Determine the [x, y] coordinate at the center of the cell enclosing the given text.  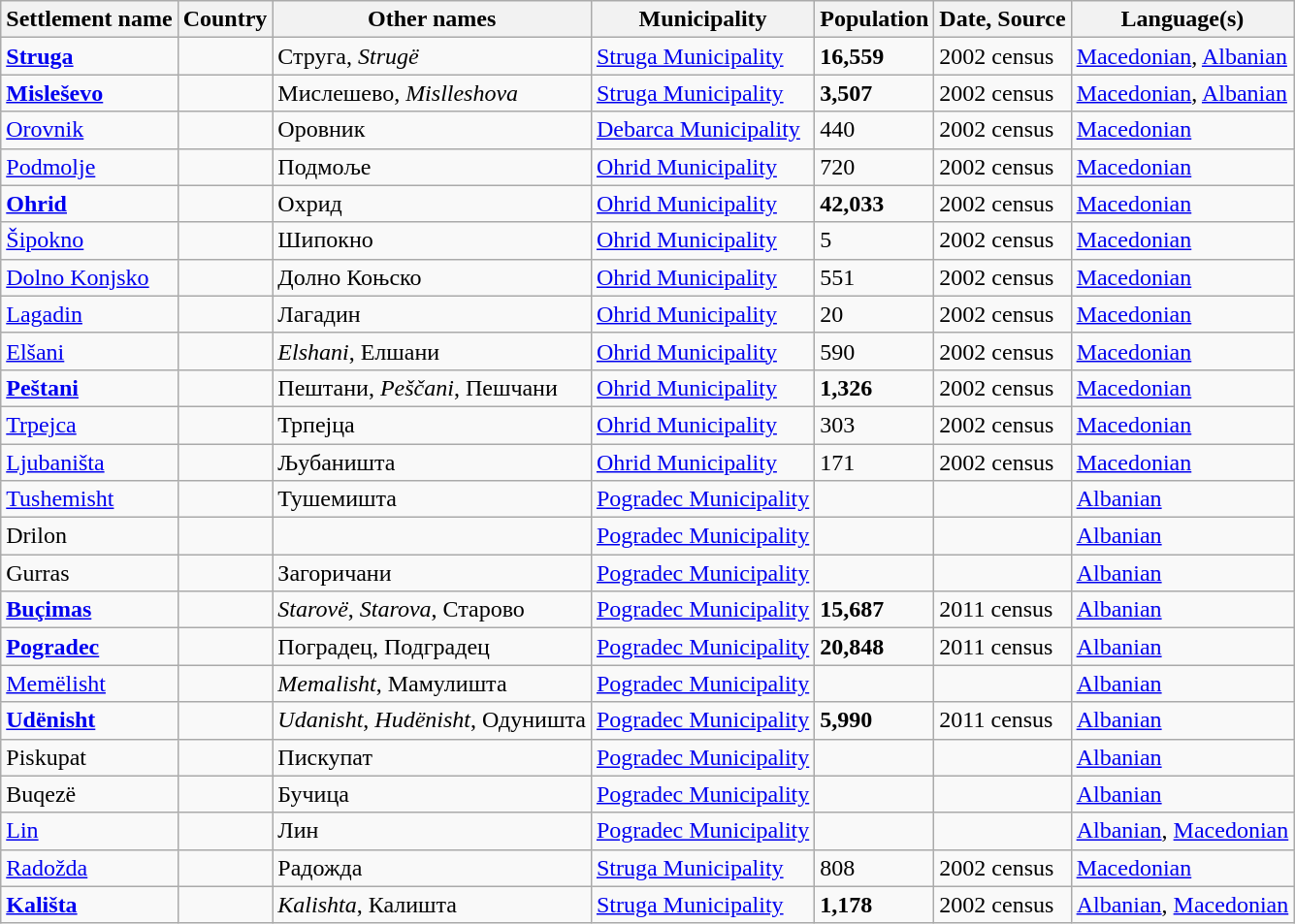
Tushemisht [89, 499]
303 [875, 425]
Загоричани [433, 573]
Лагадин [433, 314]
Buqezë [89, 794]
551 [875, 277]
Dolno Konjsko [89, 277]
Šipokno [89, 240]
Debarca Municipality [702, 130]
Orovnik [89, 130]
Memëlisht [89, 684]
Lagadin [89, 314]
Pogradec [89, 647]
20,848 [875, 647]
Kalishta, Калишта [433, 905]
Gurras [89, 573]
Оровник [433, 130]
Population [875, 19]
440 [875, 130]
16,559 [875, 56]
Охрид [433, 204]
Udanisht, Hudënisht, Одуништа [433, 720]
Peštani [89, 388]
1,326 [875, 388]
Language(s) [1182, 19]
1,178 [875, 905]
Долно Коњско [433, 277]
42,033 [875, 204]
Settlement name [89, 19]
Misleševo [89, 93]
Трпејца [433, 425]
Мислешево, Mislleshova [433, 93]
Лин [433, 831]
Elshani, Елшани [433, 351]
Бучица [433, 794]
Date, Source [1003, 19]
Љубаништа [433, 462]
Buçimas [89, 610]
3,507 [875, 93]
Тушемишта [433, 499]
5,990 [875, 720]
808 [875, 868]
Пештани, Peščani, Пешчани [433, 388]
Struga [89, 56]
Elšani [89, 351]
Радожда [433, 868]
Lin [89, 831]
590 [875, 351]
Municipality [702, 19]
Udënisht [89, 720]
Шипокно [433, 240]
15,687 [875, 610]
Radožda [89, 868]
720 [875, 167]
Ljubaništa [89, 462]
Пискупат [433, 757]
171 [875, 462]
Country [225, 19]
Podmolje [89, 167]
Trpejca [89, 425]
Kališta [89, 905]
Поградец, Подградец [433, 647]
20 [875, 314]
Подмоље [433, 167]
Starovë, Starova, Старово [433, 610]
Струга, Strugë [433, 56]
5 [875, 240]
Drilon [89, 536]
Ohrid [89, 204]
Other names [433, 19]
Memalisht, Мамулишта [433, 684]
Piskupat [89, 757]
